For the text-containing cell, return its midpoint in (X, Y) coordinate format. 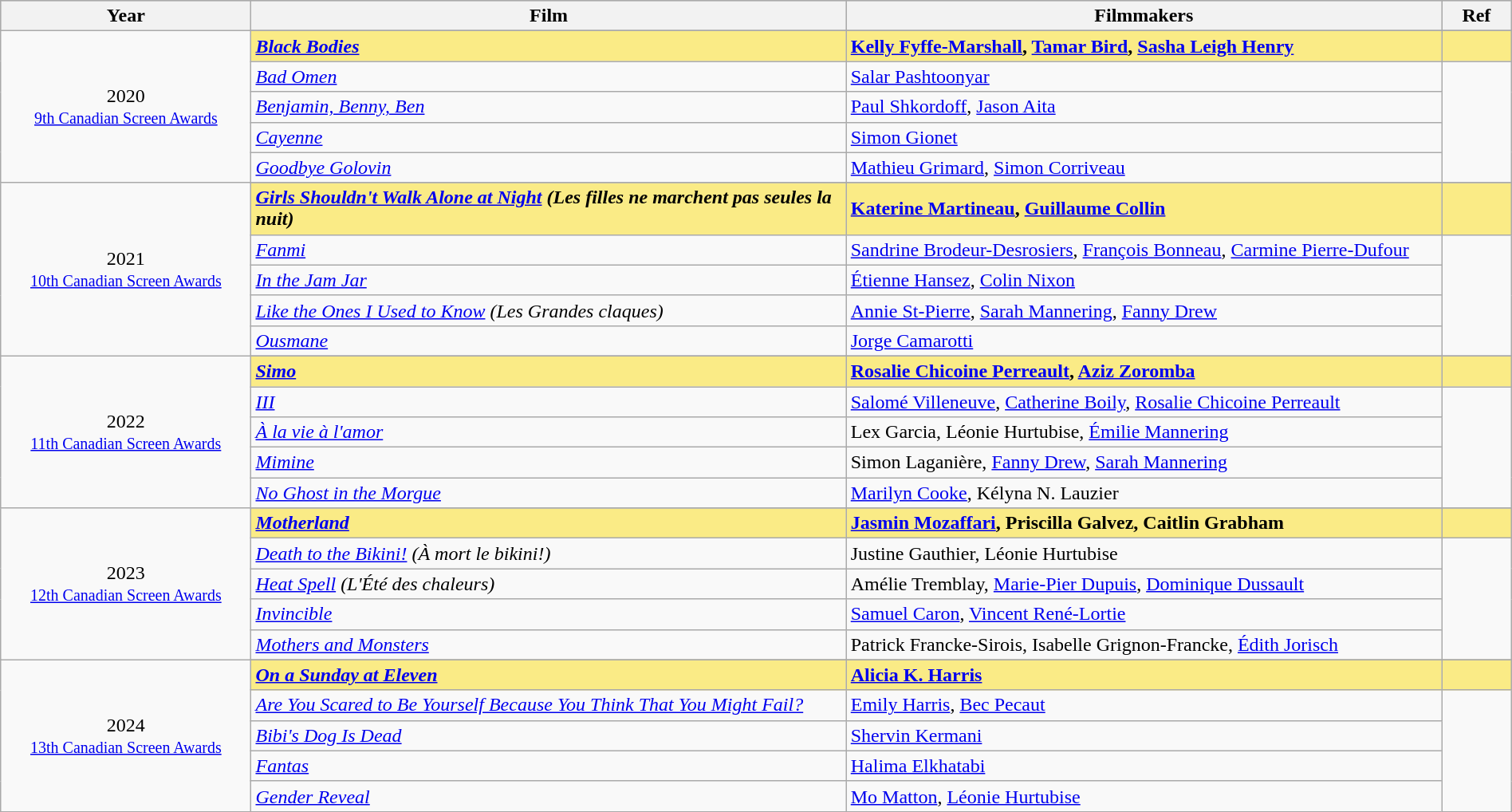
Katerine Martineau, Guillaume Collin (1144, 209)
Simon Laganière, Fanny Drew, Sarah Mannering (1144, 463)
Death to the Bikini! (À mort le bikini!) (549, 554)
Bibi's Dog Is Dead (549, 735)
Cayenne (549, 137)
Amélie Tremblay, Marie-Pier Dupuis, Dominique Dussault (1144, 584)
2024 13th Canadian Screen Awards (126, 735)
Halima Elkhatabi (1144, 766)
Rosalie Chicoine Perreault, Aziz Zoromba (1144, 371)
Simo (549, 371)
Heat Spell (L'Été des chaleurs) (549, 584)
Alicia K. Harris (1144, 675)
Benjamin, Benny, Ben (549, 107)
Are You Scared to Be Yourself Because You Think That You Might Fail? (549, 705)
In the Jam Jar (549, 280)
Bad Omen (549, 77)
Like the Ones I Used to Know (Les Grandes claques) (549, 310)
Shervin Kermani (1144, 735)
À la vie à l'amor (549, 432)
Invincible (549, 614)
Jasmin Mozaffari, Priscilla Galvez, Caitlin Grabham (1144, 523)
Patrick Francke-Sirois, Isabelle Grignon-Francke, Édith Jorisch (1144, 644)
Girls Shouldn't Walk Alone at Night (Les filles ne marchent pas seules la nuit) (549, 209)
Emily Harris, Bec Pecaut (1144, 705)
Ref (1477, 16)
Marilyn Cooke, Kélyna N. Lauzier (1144, 493)
Filmmakers (1144, 16)
Mimine (549, 463)
Mothers and Monsters (549, 644)
Sandrine Brodeur-Desrosiers, François Bonneau, Carmine Pierre-Dufour (1144, 250)
III (549, 401)
Mathieu Grimard, Simon Corriveau (1144, 168)
Black Bodies (549, 46)
Lex Garcia, Léonie Hurtubise, Émilie Mannering (1144, 432)
2023 12th Canadian Screen Awards (126, 584)
Annie St-Pierre, Sarah Mannering, Fanny Drew (1144, 310)
Salomé Villeneuve, Catherine Boily, Rosalie Chicoine Perreault (1144, 401)
Gender Reveal (549, 796)
Étienne Hansez, Colin Nixon (1144, 280)
Samuel Caron, Vincent René-Lortie (1144, 614)
Paul Shkordoff, Jason Aita (1144, 107)
2022 11th Canadian Screen Awards (126, 432)
Year (126, 16)
Film (549, 16)
Motherland (549, 523)
2020 9th Canadian Screen Awards (126, 107)
Kelly Fyffe-Marshall, Tamar Bird, Sasha Leigh Henry (1144, 46)
2021 10th Canadian Screen Awards (126, 270)
On a Sunday at Eleven (549, 675)
Simon Gionet (1144, 137)
Fantas (549, 766)
Ousmane (549, 341)
Mo Matton, Léonie Hurtubise (1144, 796)
Salar Pashtoonyar (1144, 77)
Fanmi (549, 250)
No Ghost in the Morgue (549, 493)
Justine Gauthier, Léonie Hurtubise (1144, 554)
Goodbye Golovin (549, 168)
Jorge Camarotti (1144, 341)
